Provide the (X, Y) coordinate of the cell's center where the given text is located.  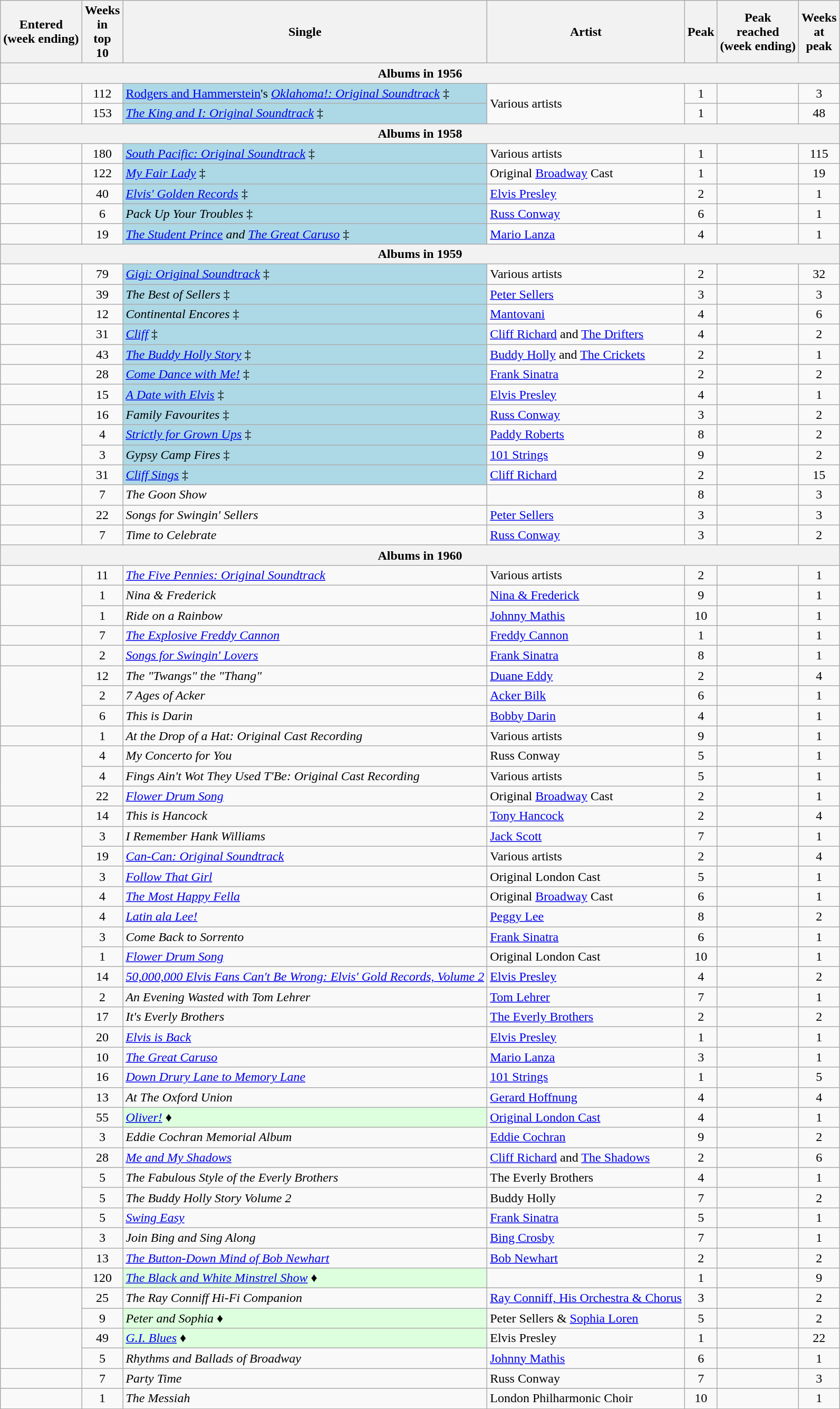
Eddie Cochran Memorial Album (305, 1137)
32 (819, 274)
Swing Easy (305, 1218)
Family Favourites ‡ (305, 415)
An Evening Wasted with Tom Lehrer (305, 997)
This is Hancock (305, 816)
Bobby Darin (586, 716)
Artist (586, 32)
Cliff Richard and The Drifters (586, 334)
London Philharmonic Choir (586, 1398)
Entered (week ending) (41, 32)
The Student Prince and The Great Caruso ‡ (305, 234)
The Black and White Minstrel Show ♦ (305, 1278)
Peter Sellers & Sophia Loren (586, 1318)
Mantovani (586, 314)
A Date with Elvis ‡ (305, 395)
The Five Pennies: Original Soundtrack (305, 575)
112 (102, 93)
My Concerto for You (305, 756)
Peakreached (week ending) (758, 32)
7 Ages of Acker (305, 696)
48 (819, 113)
49 (102, 1338)
Weeksatpeak (819, 32)
Weeksintop10 (102, 32)
Gigi: Original Soundtrack ‡ (305, 274)
Fings Ain't Wot They Used T'Be: Original Cast Recording (305, 776)
The Fabulous Style of the Everly Brothers (305, 1177)
Oliver! ♦ (305, 1117)
At The Oxford Union (305, 1097)
Rhythms and Ballads of Broadway (305, 1358)
The Button-Down Mind of Bob Newhart (305, 1258)
Jack Scott (586, 836)
Albums in 1956 (420, 73)
Cliff Richard and The Shadows (586, 1157)
I Remember Hank Williams (305, 836)
Acker Bilk (586, 696)
Come Dance with Me! ‡ (305, 375)
Cliff Sings ‡ (305, 475)
Follow That Girl (305, 876)
Duane Eddy (586, 676)
Eddie Cochran (586, 1137)
Buddy Holly and The Crickets (586, 354)
40 (102, 194)
120 (102, 1278)
122 (102, 174)
Me and My Shadows (305, 1157)
The "Twangs" the "Thang" (305, 676)
This is Darin (305, 716)
Albums in 1959 (420, 254)
Can-Can: Original Soundtrack (305, 856)
My Fair Lady ‡ (305, 174)
17 (102, 1017)
The Messiah (305, 1398)
The Buddy Holly Story Volume 2 (305, 1197)
39 (102, 294)
Elvis is Back (305, 1037)
20 (102, 1037)
43 (102, 354)
Come Back to Sorrento (305, 936)
Continental Encores ‡ (305, 314)
The Great Caruso (305, 1057)
115 (819, 154)
79 (102, 274)
The Buddy Holly Story ‡ (305, 354)
Gerard Hoffnung (586, 1097)
153 (102, 113)
It's Everly Brothers (305, 1017)
Ray Conniff, His Orchestra & Chorus (586, 1298)
The Explosive Freddy Cannon (305, 636)
Strictly for Grown Ups ‡ (305, 435)
Tom Lehrer (586, 997)
The Ray Conniff Hi-Fi Companion (305, 1298)
Cliff ‡ (305, 334)
Party Time (305, 1378)
The Most Happy Fella (305, 896)
Ride on a Rainbow (305, 616)
Peter and Sophia ♦ (305, 1318)
G.I. Blues ♦ (305, 1338)
South Pacific: Original Soundtrack ‡ (305, 154)
Bing Crosby (586, 1238)
Gypsy Camp Fires ‡ (305, 455)
Tony Hancock (586, 816)
Time to Celebrate (305, 535)
Rodgers and Hammerstein's Oklahoma!: Original Soundtrack ‡ (305, 93)
Single (305, 32)
At the Drop of a Hat: Original Cast Recording (305, 736)
Bob Newhart (586, 1258)
11 (102, 575)
Peak (701, 32)
The Goon Show (305, 495)
Freddy Cannon (586, 636)
Songs for Swingin' Sellers (305, 515)
Albums in 1960 (420, 555)
The King and I: Original Soundtrack ‡ (305, 113)
Peggy Lee (586, 916)
Elvis' Golden Records ‡ (305, 194)
Buddy Holly (586, 1197)
25 (102, 1298)
Latin ala Lee! (305, 916)
Songs for Swingin' Lovers (305, 656)
Albums in 1958 (420, 133)
50,000,000 Elvis Fans Can't Be Wrong: Elvis' Gold Records, Volume 2 (305, 977)
The Best of Sellers ‡ (305, 294)
Join Bing and Sing Along (305, 1238)
55 (102, 1117)
Down Drury Lane to Memory Lane (305, 1077)
180 (102, 154)
Paddy Roberts (586, 435)
Cliff Richard (586, 475)
Pack Up Your Troubles ‡ (305, 214)
